Provide the [X, Y] coordinate of the cell's center where the given text is located.  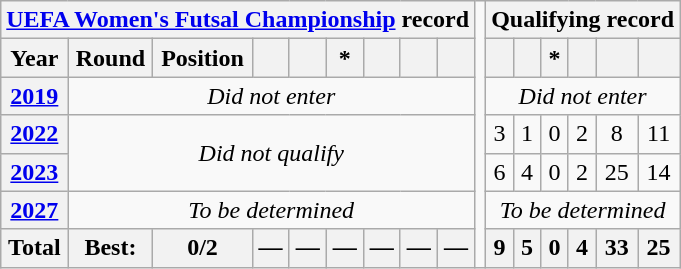
1 [527, 134]
Position [202, 58]
3 [500, 134]
Best: [110, 248]
33 [617, 248]
Total [34, 248]
Did not qualify [272, 153]
8 [617, 134]
14 [659, 172]
Qualifying record [583, 20]
2022 [34, 134]
Round [110, 58]
2019 [34, 96]
2023 [34, 172]
11 [659, 134]
5 [527, 248]
Year [34, 58]
9 [500, 248]
2027 [34, 210]
0/2 [202, 248]
6 [500, 172]
UEFA Women's Futsal Championship record [238, 20]
